Return the (X, Y) coordinate for the center point of the cell that contains the specified text.  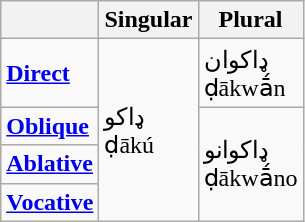
ډاکوانḍākwā́n (250, 73)
Oblique (50, 126)
Direct (50, 73)
Plural (250, 20)
ډاکوانوḍākwā́no (250, 164)
ډاکوḍākú (148, 130)
Ablative (50, 164)
Singular (148, 20)
Vocative (50, 202)
